Identify which cell holds the provided text, then report its [X, Y] central coordinate. 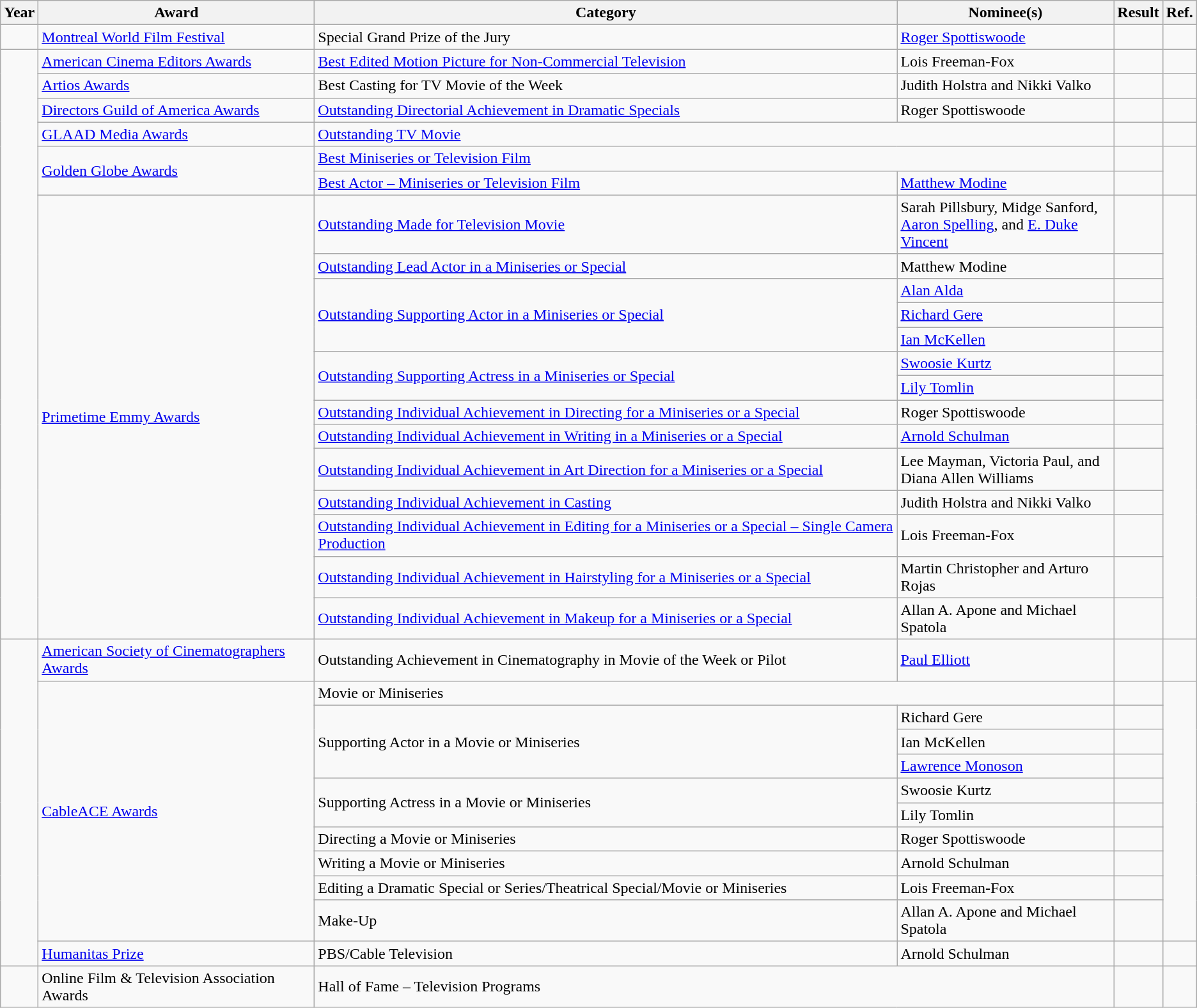
Best Actor – Miniseries or Television Film [606, 183]
Outstanding Individual Achievement in Makeup for a Miniseries or a Special [606, 619]
Make-Up [606, 920]
Martin Christopher and Arturo Rojas [1005, 577]
Directors Guild of America Awards [176, 110]
Humanitas Prize [176, 954]
Artios Awards [176, 86]
Ref. [1179, 13]
Best Edited Motion Picture for Non-Commercial Television [606, 61]
Outstanding Achievement in Cinematography in Movie of the Week or Pilot [606, 660]
Hall of Fame – Television Programs [714, 987]
Outstanding Directorial Achievement in Dramatic Specials [606, 110]
Supporting Actress in a Movie or Miniseries [606, 802]
Best Casting for TV Movie of the Week [606, 86]
Outstanding Lead Actor in a Miniseries or Special [606, 266]
Result [1138, 13]
American Cinema Editors Awards [176, 61]
Outstanding Individual Achievement in Directing for a Miniseries or a Special [606, 412]
Sarah Pillsbury, Midge Sanford, Aaron Spelling, and E. Duke Vincent [1005, 224]
Special Grand Prize of the Jury [606, 37]
Lawrence Monoson [1005, 766]
Movie or Miniseries [714, 693]
Editing a Dramatic Special or Series/Theatrical Special/Movie or Miniseries [606, 888]
Category [606, 13]
Outstanding Individual Achievement in Writing in a Miniseries or a Special [606, 437]
Outstanding Individual Achievement in Editing for a Miniseries or a Special – Single Camera Production [606, 536]
Primetime Emmy Awards [176, 417]
Year [19, 13]
Montreal World Film Festival [176, 37]
GLAAD Media Awards [176, 134]
Directing a Movie or Miniseries [606, 839]
Outstanding Individual Achievement in Art Direction for a Miniseries or a Special [606, 469]
Writing a Movie or Miniseries [606, 864]
Outstanding Supporting Actor in a Miniseries or Special [606, 314]
Alan Alda [1005, 290]
Outstanding Individual Achievement in Casting [606, 502]
CableACE Awards [176, 811]
Online Film & Television Association Awards [176, 987]
American Society of Cinematographers Awards [176, 660]
Best Miniseries or Television Film [714, 159]
Lee Mayman, Victoria Paul, and Diana Allen Williams [1005, 469]
Outstanding TV Movie [714, 134]
Award [176, 13]
PBS/Cable Television [606, 954]
Golden Globe Awards [176, 171]
Outstanding Made for Television Movie [606, 224]
Paul Elliott [1005, 660]
Supporting Actor in a Movie or Miniseries [606, 741]
Outstanding Individual Achievement in Hairstyling for a Miniseries or a Special [606, 577]
Outstanding Supporting Actress in a Miniseries or Special [606, 376]
Nominee(s) [1005, 13]
